Scan for the cell matching the given text and deliver its (x, y) coordinate at center. 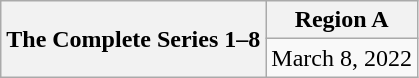
March 8, 2022 (342, 58)
The Complete Series 1–8 (134, 39)
Region A (342, 20)
